Return the [X, Y] coordinate for the center point of the cell that contains the specified text.  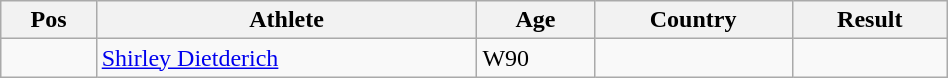
Age [536, 20]
Country [693, 20]
Athlete [286, 20]
Result [870, 20]
Pos [48, 20]
W90 [536, 58]
Shirley Dietderich [286, 58]
